Capture the cell that displays the provided text and extract its (x, y) central coordinate. 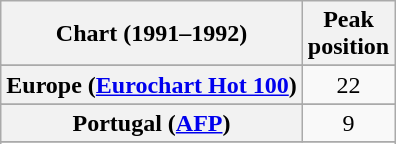
Portugal (AFP) (152, 123)
9 (348, 123)
Chart (1991–1992) (152, 34)
Peakposition (348, 34)
Europe (Eurochart Hot 100) (152, 85)
22 (348, 85)
